Pinpoint the cell where the given text exists, returning its (X, Y) midpoint coordinate. 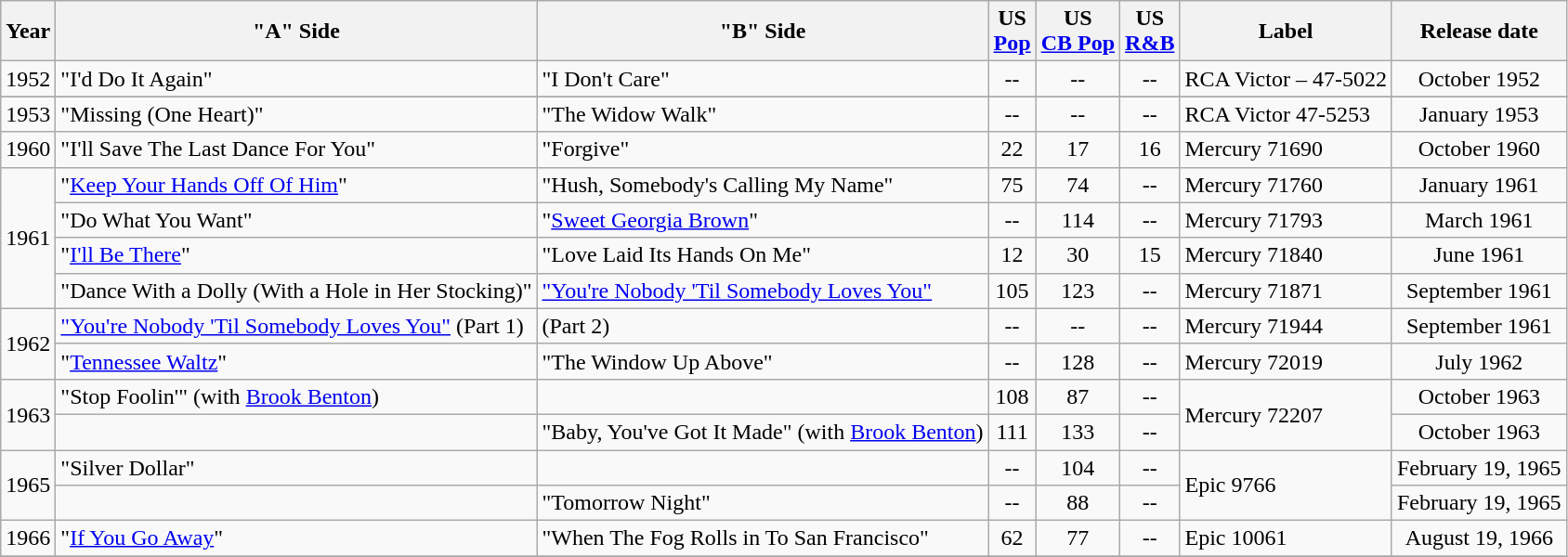
1961 (28, 238)
"I'll Save The Last Dance For You" (296, 149)
June 1961 (1479, 255)
105 (1013, 291)
Mercury 71944 (1286, 326)
15 (1150, 255)
"I'll Be There" (296, 255)
114 (1078, 220)
104 (1078, 467)
Mercury 71871 (1286, 291)
1966 (28, 538)
"Keep Your Hands Off Of Him" (296, 185)
Year (28, 32)
RCA Victor 47-5253 (1286, 114)
"You're Nobody 'Til Somebody Loves You" (Part 1) (296, 326)
October 1952 (1479, 79)
October 1960 (1479, 149)
"The Widow Walk" (763, 114)
16 (1150, 149)
128 (1078, 361)
Mercury 71793 (1286, 220)
"Tomorrow Night" (763, 503)
133 (1078, 432)
"When The Fog Rolls in To San Francisco" (763, 538)
77 (1078, 538)
"Tennessee Waltz" (296, 361)
"Missing (One Heart)" (296, 114)
87 (1078, 396)
30 (1078, 255)
"A" Side (296, 32)
"The Window Up Above" (763, 361)
"Baby, You've Got It Made" (with Brook Benton) (763, 432)
March 1961 (1479, 220)
Mercury 72019 (1286, 361)
"Sweet Georgia Brown" (763, 220)
Mercury 72207 (1286, 414)
"I Don't Care" (763, 79)
108 (1013, 396)
Label (1286, 32)
August 19, 1966 (1479, 538)
US Pop (1013, 32)
"Stop Foolin'" (with Brook Benton) (296, 396)
January 1953 (1479, 114)
"Dance With a Dolly (With a Hole in Her Stocking)" (296, 291)
January 1961 (1479, 185)
"B" Side (763, 32)
"Forgive" (763, 149)
111 (1013, 432)
Epic 9766 (1286, 485)
62 (1013, 538)
74 (1078, 185)
1965 (28, 485)
July 1962 (1479, 361)
Mercury 71840 (1286, 255)
"If You Go Away" (296, 538)
US CB Pop (1078, 32)
75 (1013, 185)
"Love Laid Its Hands On Me" (763, 255)
US R&B (1150, 32)
"Do What You Want" (296, 220)
"I'd Do It Again" (296, 79)
22 (1013, 149)
123 (1078, 291)
Epic 10061 (1286, 538)
Release date (1479, 32)
"Hush, Somebody's Calling My Name" (763, 185)
17 (1078, 149)
1960 (28, 149)
88 (1078, 503)
1962 (28, 343)
Mercury 71690 (1286, 149)
RCA Victor – 47-5022 (1286, 79)
(Part 2) (763, 326)
"You're Nobody 'Til Somebody Loves You" (763, 291)
1953 (28, 114)
1963 (28, 414)
1952 (28, 79)
Mercury 71760 (1286, 185)
12 (1013, 255)
"Silver Dollar" (296, 467)
